For the text-containing cell, return its midpoint in [X, Y] coordinate format. 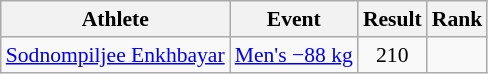
Sodnompiljee Enkhbayar [116, 55]
Rank [458, 19]
Men's −88 kg [294, 55]
Athlete [116, 19]
Event [294, 19]
210 [392, 55]
Result [392, 19]
